Detect which cell encompasses the target text, then output its (X, Y) center coordinate. 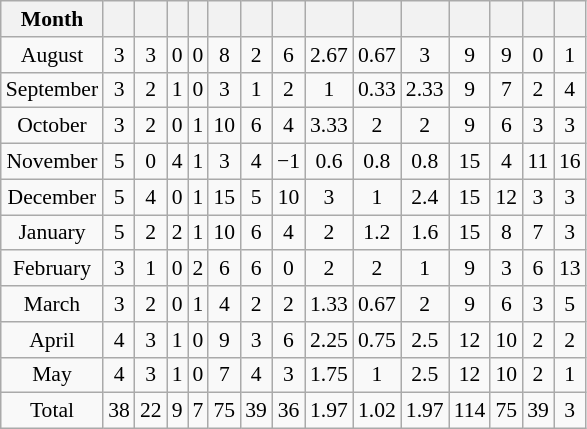
December (52, 197)
36 (288, 411)
August (52, 55)
November (52, 162)
13 (570, 269)
January (52, 233)
1.02 (377, 411)
3.33 (329, 126)
11 (538, 162)
114 (470, 411)
Month (52, 19)
2.25 (329, 340)
2.67 (329, 55)
September (52, 90)
0.33 (377, 90)
April (52, 340)
1.75 (329, 375)
0.6 (329, 162)
1.2 (377, 233)
March (52, 304)
May (52, 375)
1.33 (329, 304)
−1 (288, 162)
February (52, 269)
16 (570, 162)
1.6 (425, 233)
38 (119, 411)
2.33 (425, 90)
2.4 (425, 197)
October (52, 126)
Total (52, 411)
0.75 (377, 340)
22 (151, 411)
